Detect which cell encompasses the target text, then output its (x, y) center coordinate. 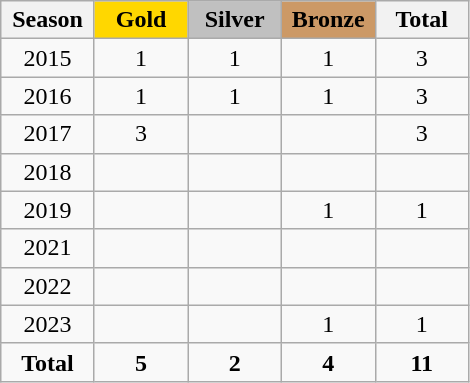
2018 (48, 172)
2019 (48, 210)
2023 (48, 324)
Season (48, 20)
2017 (48, 134)
Bronze (328, 20)
4 (328, 362)
2021 (48, 248)
2022 (48, 286)
2 (235, 362)
11 (422, 362)
5 (141, 362)
2016 (48, 96)
Gold (141, 20)
2015 (48, 58)
Silver (235, 20)
